Provide the [X, Y] coordinate of the cell's center where the given text is located.  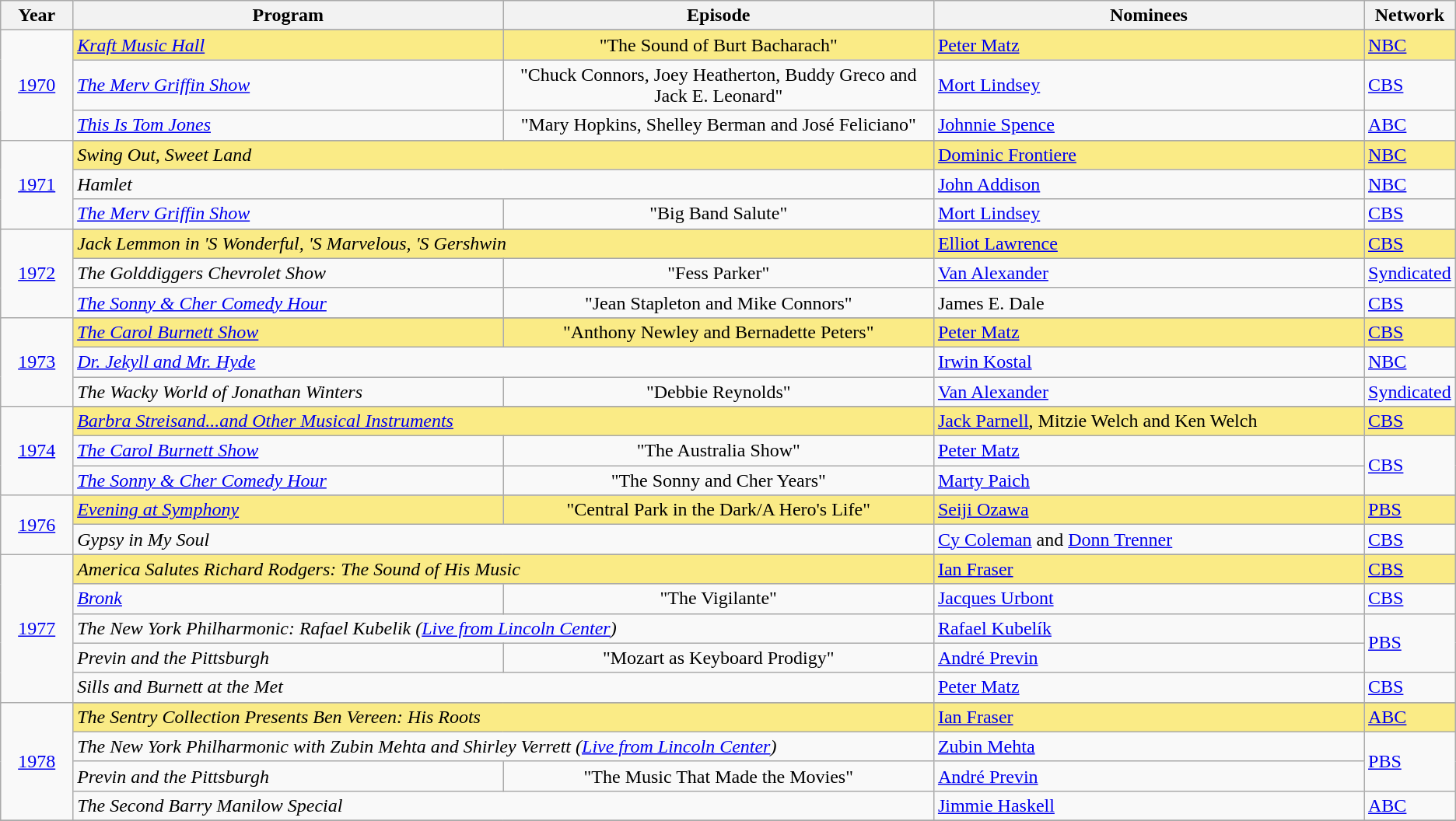
"Anthony Newley and Bernadette Peters" [719, 332]
Swing Out, Sweet Land [504, 155]
Dr. Jekyll and Mr. Hyde [504, 362]
Sills and Burnett at the Met [504, 687]
Jimmie Haskell [1148, 805]
Irwin Kostal [1148, 362]
1972 [37, 273]
The Golddiggers Chevrolet Show [288, 273]
Year [37, 16]
"The Australia Show" [719, 451]
Jacques Urbont [1148, 599]
1971 [37, 184]
"Central Park in the Dark/A Hero's Life" [719, 510]
1973 [37, 362]
The New York Philharmonic with Zubin Mehta and Shirley Verrett (Live from Lincoln Center) [504, 746]
Elliot Lawrence [1148, 243]
"Big Band Salute" [719, 214]
Jack Parnell, Mitzie Welch and Ken Welch [1148, 421]
James E. Dale [1148, 302]
"The Vigilante" [719, 599]
"Mozart as Keyboard Prodigy" [719, 658]
America Salutes Richard Rodgers: The Sound of His Music [504, 569]
1978 [37, 761]
Evening at Symphony [288, 510]
Seiji Ozawa [1148, 510]
This Is Tom Jones [288, 125]
Dominic Frontiere [1148, 155]
Hamlet [504, 184]
Barbra Streisand...and Other Musical Instruments [504, 421]
"Chuck Connors, Joey Heatherton, Buddy Greco and Jack E. Leonard" [719, 86]
Nominees [1148, 16]
Johnnie Spence [1148, 125]
Jack Lemmon in 'S Wonderful, 'S Marvelous, 'S Gershwin [504, 243]
Rafael Kubelík [1148, 628]
"Debbie Reynolds" [719, 391]
"Fess Parker" [719, 273]
Kraft Music Hall [288, 45]
1970 [37, 86]
Cy Coleman and Donn Trenner [1148, 540]
The Second Barry Manilow Special [504, 805]
"The Sound of Burt Bacharach" [719, 45]
"The Music That Made the Movies" [719, 776]
Episode [719, 16]
"The Sonny and Cher Years" [719, 480]
Gypsy in My Soul [504, 540]
Marty Paich [1148, 480]
1974 [37, 451]
The Wacky World of Jonathan Winters [288, 391]
Network [1410, 16]
"Jean Stapleton and Mike Connors" [719, 302]
1977 [37, 628]
1976 [37, 525]
The Sentry Collection Presents Ben Vereen: His Roots [504, 717]
Zubin Mehta [1148, 746]
"Mary Hopkins, Shelley Berman and José Feliciano" [719, 125]
The New York Philharmonic: Rafael Kubelik (Live from Lincoln Center) [504, 628]
Bronk [288, 599]
Program [288, 16]
John Addison [1148, 184]
